Return (X, Y) of the center of cell containing provided text 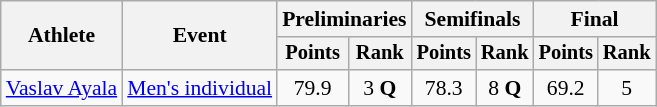
79.9 (312, 88)
Vaslav Ayala (62, 88)
Men's individual (200, 88)
Athlete (62, 36)
8 Q (505, 88)
Semifinals (473, 19)
69.2 (566, 88)
3 Q (380, 88)
Preliminaries (344, 19)
Final (595, 19)
Event (200, 36)
5 (627, 88)
78.3 (444, 88)
